Capture the cell that displays the provided text and extract its [x, y] central coordinate. 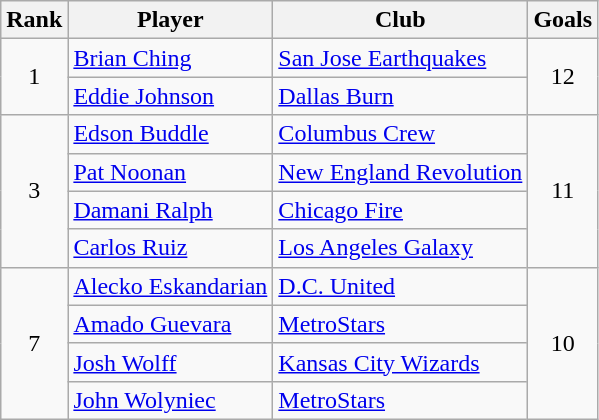
Edson Buddle [170, 134]
Damani Ralph [170, 210]
Kansas City Wizards [400, 362]
Columbus Crew [400, 134]
Chicago Fire [400, 210]
D.C. United [400, 286]
Rank [34, 20]
Club [400, 20]
Goals [563, 20]
Brian Ching [170, 58]
11 [563, 191]
Amado Guevara [170, 324]
Alecko Eskandarian [170, 286]
Carlos Ruiz [170, 248]
Pat Noonan [170, 172]
Los Angeles Galaxy [400, 248]
Josh Wolff [170, 362]
San Jose Earthquakes [400, 58]
Dallas Burn [400, 96]
7 [34, 343]
Player [170, 20]
Eddie Johnson [170, 96]
1 [34, 77]
10 [563, 343]
John Wolyniec [170, 400]
3 [34, 191]
New England Revolution [400, 172]
12 [563, 77]
